Detect which cell encompasses the target text, then output its [X, Y] center coordinate. 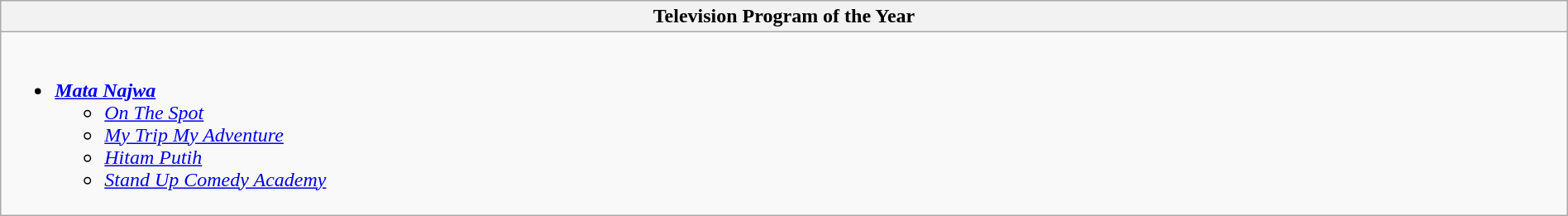
Mata NajwaOn The SpotMy Trip My AdventureHitam PutihStand Up Comedy Academy [784, 124]
Television Program of the Year [784, 17]
